Provide the [X, Y] coordinate of the cell's center where the given text is located.  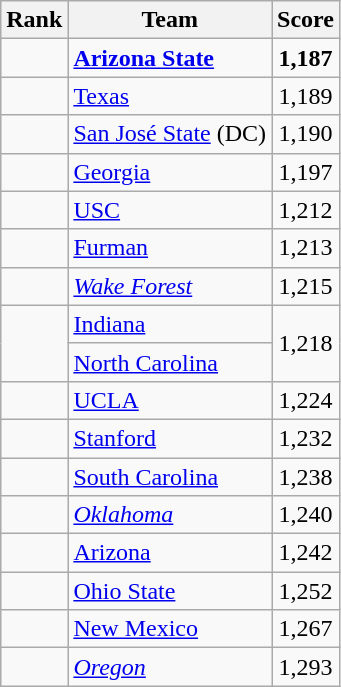
Ohio State [170, 591]
1,212 [306, 210]
South Carolina [170, 477]
1,187 [306, 58]
1,190 [306, 134]
1,218 [306, 343]
Wake Forest [170, 286]
1,267 [306, 629]
1,224 [306, 400]
1,189 [306, 96]
1,197 [306, 172]
San José State (DC) [170, 134]
Furman [170, 248]
1,232 [306, 438]
1,242 [306, 553]
1,213 [306, 248]
1,252 [306, 591]
Arizona [170, 553]
Indiana [170, 324]
New Mexico [170, 629]
North Carolina [170, 362]
Arizona State [170, 58]
1,293 [306, 667]
1,240 [306, 515]
Stanford [170, 438]
Oklahoma [170, 515]
UCLA [170, 400]
Team [170, 20]
1,238 [306, 477]
USC [170, 210]
Georgia [170, 172]
1,215 [306, 286]
Rank [34, 20]
Score [306, 20]
Texas [170, 96]
Oregon [170, 667]
